Identify which cell holds the provided text, then report its [X, Y] central coordinate. 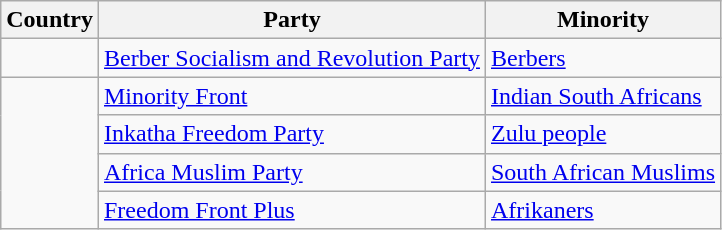
Indian South Africans [602, 96]
Berbers [602, 58]
Minority [602, 20]
Berber Socialism and Revolution Party [292, 58]
Country [50, 20]
Afrikaners [602, 210]
Zulu people [602, 134]
Inkatha Freedom Party [292, 134]
South African Muslims [602, 172]
Party [292, 20]
Freedom Front Plus [292, 210]
Minority Front [292, 96]
Africa Muslim Party [292, 172]
